Return (x, y) of the center of cell containing provided text 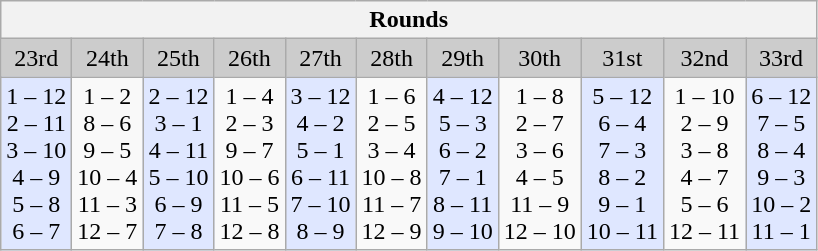
Rounds (409, 20)
32nd (704, 58)
1 – 102 – 93 – 84 – 75 – 612 – 11 (704, 164)
30th (540, 58)
1 – 42 – 39 – 710 – 611 – 512 – 8 (250, 164)
3 – 124 – 25 – 16 – 117 – 108 – 9 (320, 164)
24th (108, 58)
1 – 62 – 53 – 410 – 811 – 712 – 9 (392, 164)
26th (250, 58)
1 – 82 – 73 – 64 – 511 – 912 – 10 (540, 164)
25th (178, 58)
5 – 126 – 47 – 38 – 29 – 110 – 11 (622, 164)
27th (320, 58)
31st (622, 58)
33rd (782, 58)
6 – 127 – 58 – 49 – 310 – 211 – 1 (782, 164)
28th (392, 58)
4 – 125 – 36 – 27 – 18 – 119 – 10 (462, 164)
2 – 123 – 14 – 115 – 106 – 97 – 8 (178, 164)
23rd (36, 58)
1 – 122 – 113 – 104 – 95 – 86 – 7 (36, 164)
29th (462, 58)
1 – 28 – 69 – 510 – 411 – 312 – 7 (108, 164)
